Return [x, y] of the center of cell containing provided text 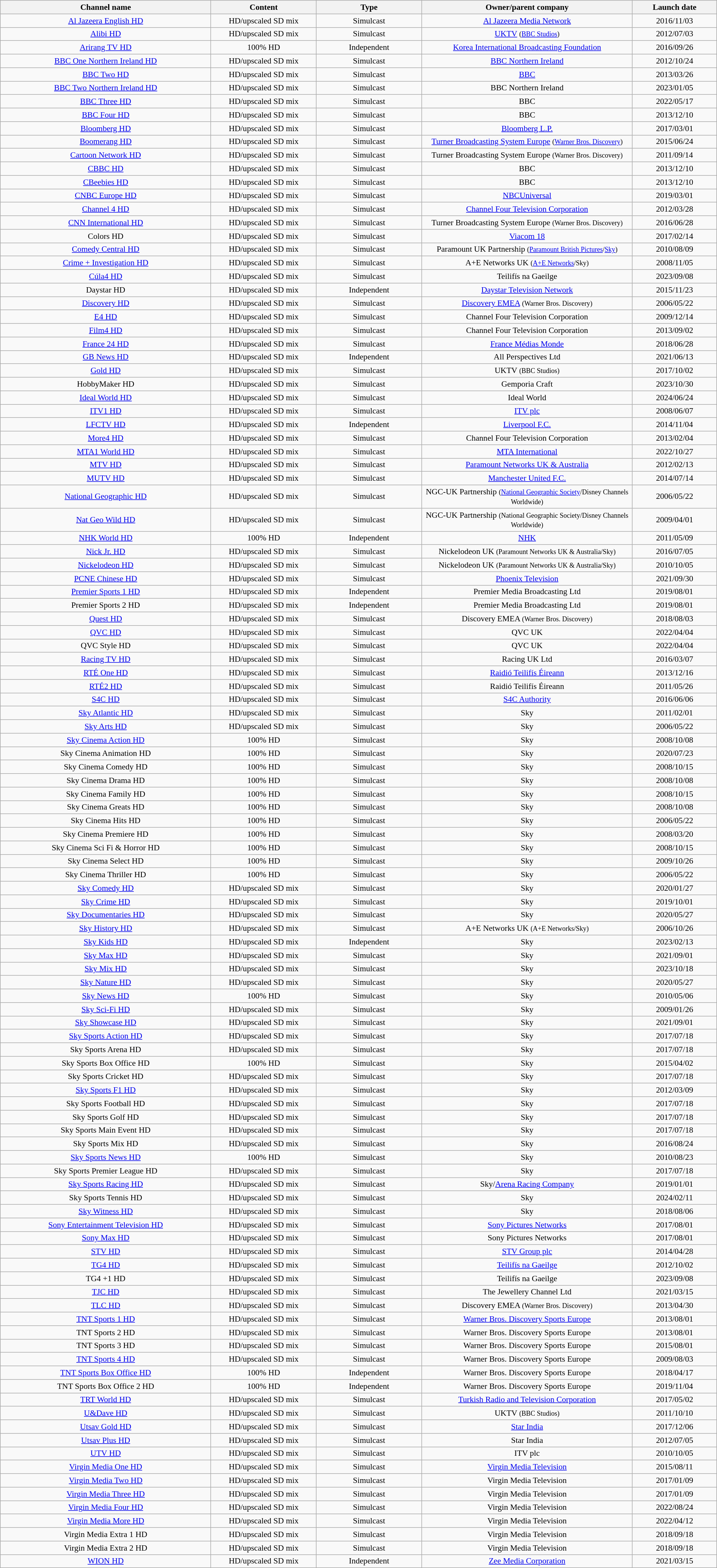
Bloomberg HD [106, 128]
Sky Cinema Drama HD [106, 780]
Sky Cinema Animation HD [106, 754]
Sky History HD [106, 929]
Sky Kids HD [106, 942]
Sky Sports F1 HD [106, 1090]
Sky Cinema Thriller HD [106, 875]
Sky Cinema Hits HD [106, 821]
Cartoon Network HD [106, 155]
2016/06/06 [675, 700]
2013/03/26 [675, 74]
All Perspectives Ltd [527, 357]
LFCTV HD [106, 425]
2008/11/05 [675, 263]
2011/05/26 [675, 686]
Sky Sports Tennis HD [106, 1198]
Sky Cinema Premiere HD [106, 834]
BBC Two Northern Ireland HD [106, 88]
Sky Cinema Select HD [106, 861]
Sky Cinema Sci Fi & Horror HD [106, 848]
CNBC Europe HD [106, 196]
Sky Comedy HD [106, 888]
2014/07/14 [675, 478]
2018/08/06 [675, 1211]
2021/06/13 [675, 357]
Gold HD [106, 371]
PCNE Chinese HD [106, 579]
2017/05/02 [675, 1400]
2008/03/20 [675, 834]
Sky Documentaries HD [106, 915]
Virgin Media One HD [106, 1467]
Utsav Gold HD [106, 1427]
Arirang TV HD [106, 48]
RTÉ One HD [106, 673]
2011/02/01 [675, 713]
2015/08/11 [675, 1467]
2012/03/28 [675, 209]
2015/06/24 [675, 142]
S4C Authority [527, 700]
MTV HD [106, 465]
2013/12/16 [675, 673]
TRT World HD [106, 1400]
2008/06/07 [675, 411]
2022/05/17 [675, 102]
Sky Sports Box Office HD [106, 1063]
2023/10/30 [675, 384]
Sky/Arena Racing Company [527, 1184]
2020/01/27 [675, 888]
Utsav Plus HD [106, 1440]
2023/02/13 [675, 942]
STV HD [106, 1252]
2010/08/09 [675, 249]
Sky Sports Cricket HD [106, 1077]
2015/11/23 [675, 290]
Gemporia Craft [527, 384]
2011/09/14 [675, 155]
2009/10/26 [675, 861]
2017/02/14 [675, 236]
Paramount UK Partnership (Paramount British Pictures/Sky) [527, 249]
2024/06/24 [675, 398]
TNT Sports Box Office 2 HD [106, 1386]
Korea International Broadcasting Foundation [527, 48]
Virgin Media More HD [106, 1521]
GB News HD [106, 357]
2012/03/09 [675, 1090]
2013/04/30 [675, 1306]
UTV HD [106, 1453]
Channel 4 HD [106, 209]
2019/11/04 [675, 1386]
Sky Sci-Fi HD [106, 1009]
TG4 +1 HD [106, 1279]
2009/01/26 [675, 1009]
NBCUniversal [527, 196]
Colors HD [106, 236]
NHK World HD [106, 538]
2014/11/04 [675, 425]
Sky Sports Action HD [106, 1036]
Comedy Central HD [106, 249]
2019/01/01 [675, 1184]
2016/07/05 [675, 552]
Sky Sports Premier League HD [106, 1171]
Film4 HD [106, 330]
TNT Sports 1 HD [106, 1319]
Sky Cinema Family HD [106, 794]
2018/06/28 [675, 344]
Content [264, 7]
CNN International HD [106, 223]
TNT Sports Box Office HD [106, 1373]
Owner/parent company [527, 7]
Virgin Media Three HD [106, 1494]
Sky Nature HD [106, 983]
U&Dave HD [106, 1413]
Sky Crime HD [106, 902]
2009/08/03 [675, 1359]
2011/10/10 [675, 1413]
Alibi HD [106, 34]
Virgin Media Four HD [106, 1508]
Sky Witness HD [106, 1211]
2022/04/12 [675, 1521]
Ideal World HD [106, 398]
Sky Sports Racing HD [106, 1184]
Nat Geo Wild HD [106, 520]
MTA1 World HD [106, 452]
National Geographic HD [106, 497]
Sky News HD [106, 996]
2012/07/05 [675, 1440]
2009/12/14 [675, 317]
2012/10/02 [675, 1265]
2018/08/03 [675, 619]
Sky Cinema Comedy HD [106, 767]
Racing TV HD [106, 659]
Daystar Television Network [527, 290]
BBC Four HD [106, 115]
The Jewellery Channel Ltd [527, 1292]
Zee Media Corporation [527, 1561]
2017/10/02 [675, 371]
Paramount Networks UK & Australia [527, 465]
NHK [527, 538]
2013/02/04 [675, 438]
Nick Jr. HD [106, 552]
2018/04/17 [675, 1373]
STV Group plc [527, 1252]
Ideal World [527, 398]
2013/09/02 [675, 330]
2016/06/28 [675, 223]
MTA International [527, 452]
QVC HD [106, 632]
Phoenix Television [527, 579]
S4C HD [106, 700]
Al Jazeera English HD [106, 21]
Daystar HD [106, 290]
Liverpool F.C. [527, 425]
2012/07/03 [675, 34]
2016/11/03 [675, 21]
France Médias Monde [527, 344]
2015/04/02 [675, 1063]
Channel name [106, 7]
2023/10/18 [675, 969]
2022/10/27 [675, 452]
2010/05/06 [675, 996]
2016/08/24 [675, 1144]
Bloomberg L.P. [527, 128]
Virgin Media Two HD [106, 1481]
Sky Atlantic HD [106, 713]
More4 HD [106, 438]
Manchester United F.C. [527, 478]
2017/12/06 [675, 1427]
Crime + Investigation HD [106, 263]
BBC Two HD [106, 74]
TNT Sports 2 HD [106, 1333]
2014/04/28 [675, 1252]
Sky Sports Mix HD [106, 1144]
Nickelodeon HD [106, 565]
BBC Three HD [106, 102]
WION HD [106, 1561]
2020/07/23 [675, 754]
Cúla4 HD [106, 277]
Virgin Media Extra 2 HD [106, 1548]
2010/08/23 [675, 1158]
2021/09/30 [675, 579]
TLC HD [106, 1306]
Sky Showcase HD [106, 1023]
CBeebies HD [106, 182]
2006/10/26 [675, 929]
Sky Max HD [106, 955]
2016/09/26 [675, 48]
Racing UK Ltd [527, 659]
Sky Cinema Greats HD [106, 807]
Sky Sports Golf HD [106, 1117]
Turkish Radio and Television Corporation [527, 1400]
2016/03/07 [675, 659]
Sony Entertainment Television HD [106, 1225]
2024/02/11 [675, 1198]
Al Jazeera Media Network [527, 21]
Sky Arts HD [106, 727]
Quest HD [106, 619]
Virgin Media Extra 1 HD [106, 1534]
Sky Mix HD [106, 969]
TNT Sports 3 HD [106, 1346]
ITV1 HD [106, 411]
E4 HD [106, 317]
2023/01/05 [675, 88]
France 24 HD [106, 344]
Viacom 18 [527, 236]
Sky Sports Arena HD [106, 1050]
Sky Cinema Action HD [106, 740]
Launch date [675, 7]
2022/08/24 [675, 1508]
CBBC HD [106, 169]
Sky Sports Football HD [106, 1104]
Sky Sports Main Event HD [106, 1130]
TG4 HD [106, 1265]
RTÉ2 HD [106, 686]
MUTV HD [106, 478]
TJC HD [106, 1292]
2019/10/01 [675, 902]
2015/08/01 [675, 1346]
Type [369, 7]
2012/10/24 [675, 61]
Sony Max HD [106, 1238]
Sky Sports News HD [106, 1158]
Discovery HD [106, 303]
Premier Sports 2 HD [106, 605]
Boomerang HD [106, 142]
2009/04/01 [675, 520]
BBC One Northern Ireland HD [106, 61]
2017/03/01 [675, 128]
2011/05/09 [675, 538]
2012/02/13 [675, 465]
Premier Sports 1 HD [106, 592]
QVC Style HD [106, 646]
HobbyMaker HD [106, 384]
2019/03/01 [675, 196]
TNT Sports 4 HD [106, 1359]
